Return [x, y] of the center of cell containing provided text 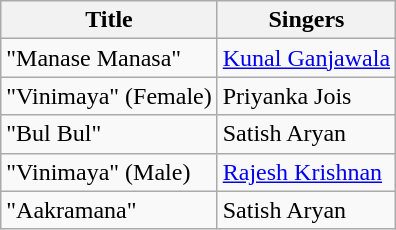
"Manase Manasa" [109, 58]
"Vinimaya" (Male) [109, 172]
Kunal Ganjawala [306, 58]
Singers [306, 20]
"Bul Bul" [109, 134]
"Vinimaya" (Female) [109, 96]
Title [109, 20]
"Aakramana" [109, 210]
Priyanka Jois [306, 96]
Rajesh Krishnan [306, 172]
